Scan for the cell matching the given text and deliver its (x, y) coordinate at center. 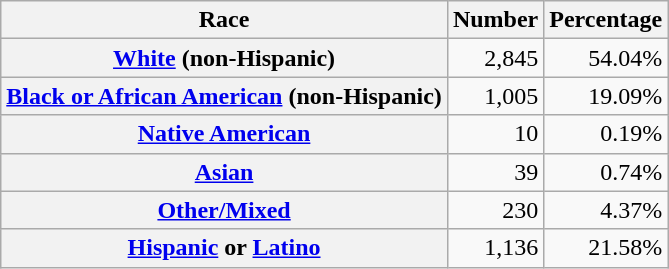
Asian (224, 172)
10 (495, 134)
2,845 (495, 58)
Black or African American (non-Hispanic) (224, 96)
0.19% (606, 134)
1,136 (495, 248)
230 (495, 210)
White (non-Hispanic) (224, 58)
Number (495, 20)
54.04% (606, 58)
Hispanic or Latino (224, 248)
Native American (224, 134)
4.37% (606, 210)
21.58% (606, 248)
0.74% (606, 172)
19.09% (606, 96)
Other/Mixed (224, 210)
39 (495, 172)
Percentage (606, 20)
1,005 (495, 96)
Race (224, 20)
